Provide the (x, y) coordinate of the cell's center where the given text is located.  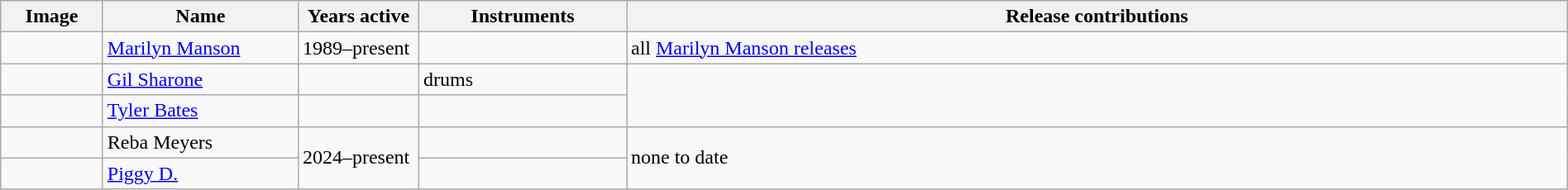
Release contributions (1097, 17)
Tyler Bates (200, 111)
Marilyn Manson (200, 48)
1989–present (358, 48)
Instruments (523, 17)
Image (52, 17)
none to date (1097, 158)
all Marilyn Manson releases (1097, 48)
2024–present (358, 158)
Piggy D. (200, 173)
Reba Meyers (200, 142)
Years active (358, 17)
Name (200, 17)
Gil Sharone (200, 79)
drums (523, 79)
